Provide the [X, Y] coordinate of the cell's center where the given text is located.  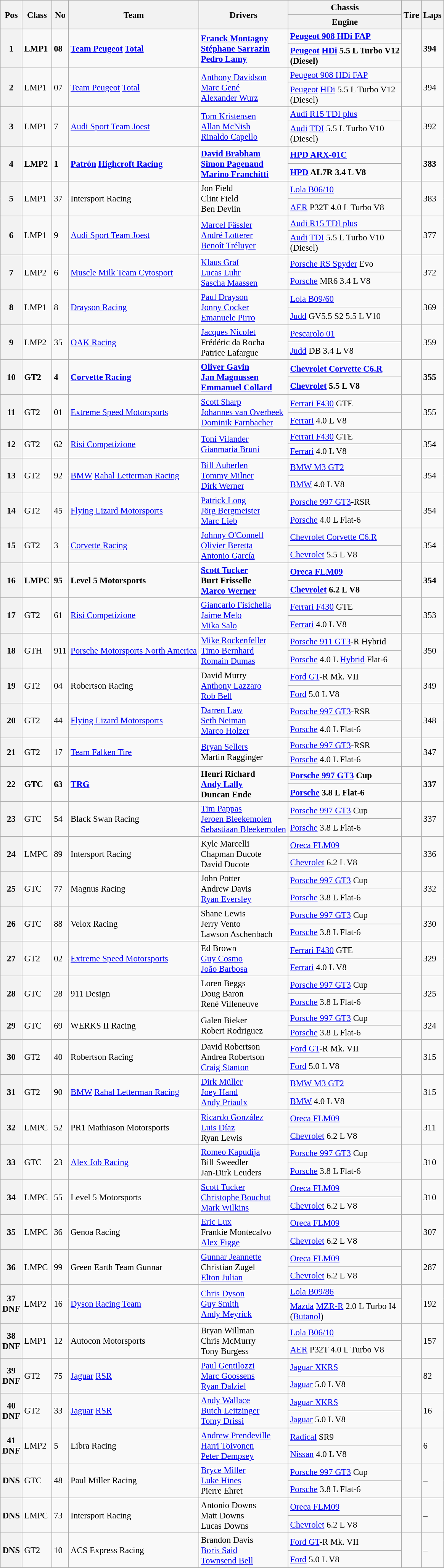
34 [11, 1197]
Class [37, 14]
Alex Job Racing [134, 1162]
38DNF [11, 1341]
David Robertson Andrea Robertson Craig Stanton [243, 1058]
Oliver Gavin Jan Magnussen Emmanuel Collard [243, 377]
54 [60, 819]
2 [11, 87]
52 [60, 1127]
14 [11, 511]
287 [433, 1267]
89 [60, 854]
GTH [37, 650]
David Brabham Simon Pagenaud Marino Franchitti [243, 164]
Nissan 4.0 L V8 [345, 1454]
13 [11, 476]
Autocon Motorsports [134, 1341]
61 [60, 616]
Eric Lux Frankie Montecalvo Alex Figge [243, 1232]
73 [60, 1516]
192 [433, 1304]
Patrick Long Jörg Bergmeister Marc Lieb [243, 511]
29 [11, 1025]
325 [433, 994]
Black Swan Racing [134, 819]
Radical SR9 [345, 1437]
48 [60, 1481]
WERKS II Racing [134, 1025]
75 [60, 1376]
Klaus Graf Lucas Luhr Sascha Maassen [243, 272]
Franck Montagny Stéphane Sarrazin Pedro Lamy [243, 48]
353 [433, 616]
350 [433, 650]
347 [433, 752]
Galen Bieker Robert Rodriguez [243, 1025]
ACS Express Racing [134, 1550]
Porsche Motorsports North America [134, 650]
Antonio Downs Matt Downs Lucas Downs [243, 1516]
Paul Drayson Jonny Cocker Emanuele Pirro [243, 307]
62 [60, 444]
31 [11, 1092]
Toni Vilander Gianmaria Bruni [243, 444]
Mazda MZR-R 2.0 L Turbo I4(Butanol) [345, 1311]
Brandon Davis Boris Said Townsend Bell [243, 1550]
Bill Auberlen Tommy Milner Dirk Werner [243, 476]
08 [60, 48]
No [60, 14]
Shane Lewis Jerry Vento Lawson Aschenbach [243, 924]
Scott Tucker Christophe Bouchut Mark Wilkins [243, 1197]
Green Earth Team Gunnar [134, 1267]
Laps [433, 14]
Jacques Nicolet Frédéric da Rocha Patrice Lafargue [243, 342]
David Murry Anthony Lazzaro Rob Bell [243, 686]
372 [433, 272]
Scott Sharp Johannes van Overbeek Dominik Farnbacher [243, 412]
Judd GV5.5 S2 5.5 L V10 [345, 316]
Velox Racing [134, 924]
Porsche MR6 3.4 L V8 [345, 281]
Anthony Davidson Marc Gené Alexander Wurz [243, 87]
348 [433, 720]
Dirk Müller Joey Hand Andy Priaulx [243, 1092]
Team Falken Tire [134, 752]
Johnny O'Connell Olivier Beretta Antonio García [243, 546]
392 [433, 126]
377 [433, 235]
40DNF [11, 1411]
Giancarlo Fisichella Jaime Melo Mika Salo [243, 616]
Patrón Highcroft Racing [134, 164]
Bryan Willman Chris McMurry Tony Burgess [243, 1341]
Judd DB 3.4 L V8 [345, 351]
Andy Wallace Butch Leitzinger Tomy Drissi [243, 1411]
Gunnar Jeannette Christian Zugel Elton Julian [243, 1267]
324 [433, 1025]
Porsche 4.0 L Hybrid Flat-6 [345, 659]
02 [60, 959]
Genoa Racing [134, 1232]
TRG [134, 784]
PR1 Mathiason Motorsports [134, 1127]
07 [60, 87]
44 [60, 720]
Magnus Racing [134, 889]
20 [11, 720]
OAK Racing [134, 342]
30 [11, 1058]
88 [60, 924]
Henri Richard Andy Lally Duncan Ende [243, 784]
40 [60, 1058]
Libra Racing [134, 1446]
92 [60, 476]
26 [11, 924]
Mike Rockenfeller Timo Bernhard Romain Dumas [243, 650]
Marcel Fässler André Lotterer Benoît Tréluyer [243, 235]
Tire [412, 14]
45 [60, 511]
37DNF [11, 1304]
32 [11, 1127]
95 [60, 581]
37 [60, 198]
369 [433, 307]
Drayson Racing [134, 307]
25 [11, 889]
41DNF [11, 1446]
Paul Gentilozzi Marc Goossens Ryan Dalziel [243, 1376]
Dyson Racing Team [134, 1304]
Bryce Miller Luke Hines Pierre Ehret [243, 1481]
157 [433, 1341]
Scott Tucker Burt Frisselle Marco Werner [243, 581]
359 [433, 342]
Loren Beggs Doug Baron René Villeneuve [243, 994]
82 [433, 1376]
22 [11, 784]
24 [11, 854]
Porsche RS Spyder Evo [345, 264]
39DNF [11, 1376]
Kyle Marcelli Chapman Ducote David Ducote [243, 854]
Pescarolo 01 [345, 333]
99 [60, 1267]
Pos [11, 14]
69 [60, 1025]
Chris Dyson Guy Smith Andy Meyrick [243, 1304]
11 [11, 412]
HPD ARX-01C [345, 155]
Tom Kristensen Allan McNish Rinaldo Capello [243, 126]
Tim Pappas Jeroen Bleekemolen Sebastiaan Bleekemolen [243, 819]
Team [134, 14]
Romeo Kapudija Bill Sweedler Jan-Dirk Leuders [243, 1162]
330 [433, 924]
Ricardo González Luis Díaz Ryan Lewis [243, 1127]
15 [11, 546]
21 [11, 752]
Lola B09/86 [345, 1292]
27 [11, 959]
Jon Field Clint Field Ben Devlin [243, 198]
Ed Brown Guy Cosmo João Barbosa [243, 959]
Paul Miller Racing [134, 1481]
Lola B09/60 [345, 299]
Bryan Sellers Martin Ragginger [243, 752]
01 [60, 412]
349 [433, 686]
911 Design [134, 994]
Engine [345, 22]
55 [60, 1197]
Drivers [243, 14]
63 [60, 784]
77 [60, 889]
Porsche 911 GT3-R Hybrid [345, 642]
John Potter Andrew Davis Ryan Eversley [243, 889]
311 [433, 1127]
307 [433, 1232]
329 [433, 959]
18 [11, 650]
HPD AL7R 3.4 L V8 [345, 172]
Darren Law Seth Neiman Marco Holzer [243, 720]
332 [433, 889]
911 [60, 650]
Andrew Prendeville Harri Toivonen Peter Dempsey [243, 1446]
90 [60, 1092]
19 [11, 686]
Muscle Milk Team Cytosport [134, 272]
Chassis [345, 8]
04 [60, 686]
336 [433, 854]
